From the cell containing the given text, extract its center point as (x, y) coordinate. 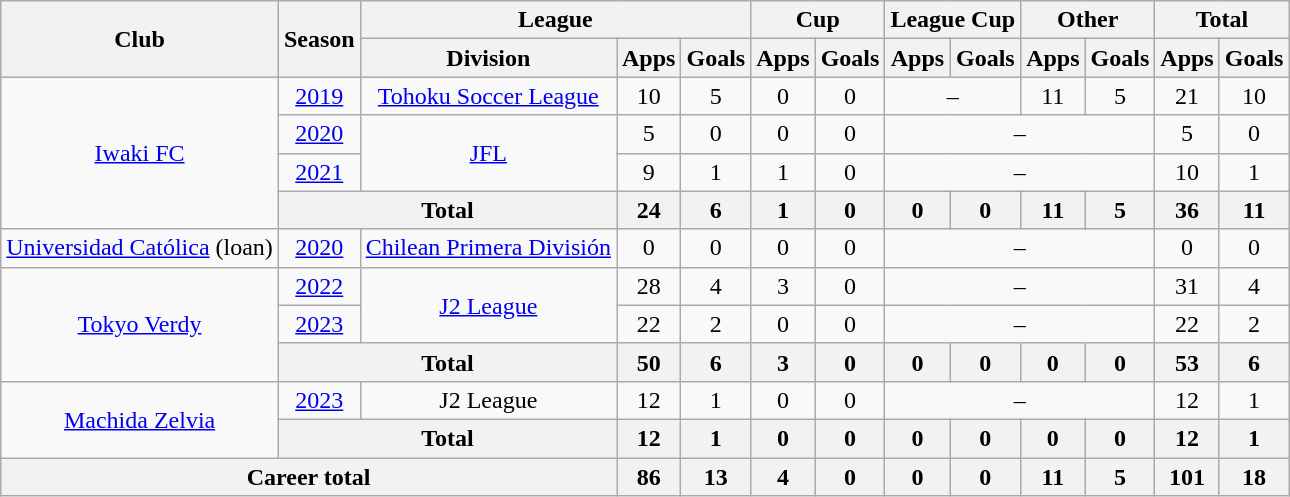
53 (1187, 362)
Cup (818, 20)
League Cup (953, 20)
2021 (319, 172)
Other (1088, 20)
Universidad Católica (loan) (140, 248)
Career total (309, 477)
League (556, 20)
50 (648, 362)
31 (1187, 286)
Tokyo Verdy (140, 324)
101 (1187, 477)
86 (648, 477)
Season (319, 39)
36 (1187, 210)
21 (1187, 96)
Chilean Primera División (488, 248)
JFL (488, 153)
9 (648, 172)
Division (488, 58)
13 (716, 477)
18 (1254, 477)
Tohoku Soccer League (488, 96)
28 (648, 286)
Club (140, 39)
24 (648, 210)
2019 (319, 96)
2022 (319, 286)
Iwaki FC (140, 153)
Machida Zelvia (140, 419)
